Return the (X, Y) coordinate for the center point of the cell that contains the specified text.  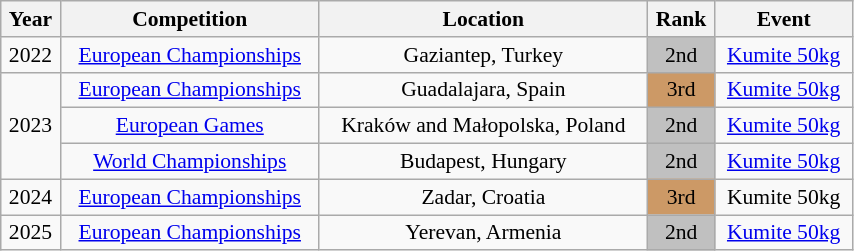
Guadalajara, Spain (483, 90)
Budapest, Hungary (483, 162)
Zadar, Croatia (483, 197)
Kraków and Małopolska, Poland (483, 126)
Location (483, 19)
2024 (30, 197)
European Games (190, 126)
Rank (680, 19)
World Championships (190, 162)
Event (784, 19)
2023 (30, 126)
Yerevan, Armenia (483, 233)
2025 (30, 233)
Gaziantep, Turkey (483, 55)
Competition (190, 19)
2022 (30, 55)
Year (30, 19)
